Determine the (X, Y) coordinate at the center of the cell enclosing the given text.  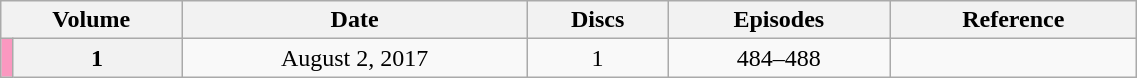
484–488 (779, 58)
Volume (92, 20)
Discs (597, 20)
Date (355, 20)
August 2, 2017 (355, 58)
Reference (1014, 20)
Episodes (779, 20)
